Provide the (x, y) coordinate of the cell's center where the given text is located.  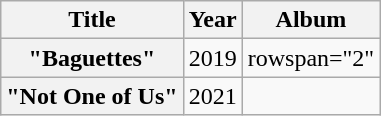
2021 (212, 96)
Year (212, 20)
"Baguettes" (92, 58)
Album (311, 20)
Title (92, 20)
rowspan="2" (311, 58)
2019 (212, 58)
"Not One of Us" (92, 96)
